Find where the given text appears and provide that cell's center as (x, y) coordinate. 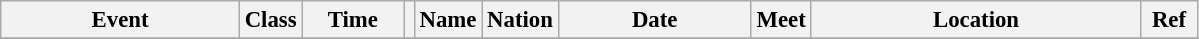
Event (120, 20)
Nation (520, 20)
Location (976, 20)
Class (270, 20)
Time (353, 20)
Ref (1169, 20)
Name (448, 20)
Meet (781, 20)
Date (654, 20)
